Find where the given text appears and provide that cell's center as (X, Y) coordinate. 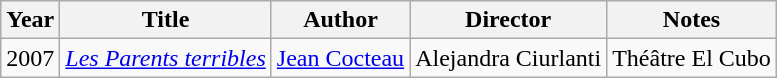
Title (166, 20)
Director (508, 20)
Théâtre El Cubo (692, 58)
Alejandra Ciurlanti (508, 58)
Year (30, 20)
Les Parents terribles (166, 58)
2007 (30, 58)
Jean Cocteau (340, 58)
Notes (692, 20)
Author (340, 20)
